Locate the cell with the specified text and output its [X, Y] center coordinate. 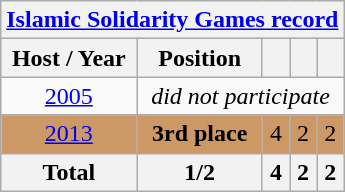
did not participate [240, 96]
1/2 [200, 172]
Islamic Solidarity Games record [172, 20]
2013 [69, 134]
Host / Year [69, 58]
Total [69, 172]
Position [200, 58]
3rd place [200, 134]
2005 [69, 96]
